Extract the [X, Y] coordinate from the center of the cell holding the provided text.  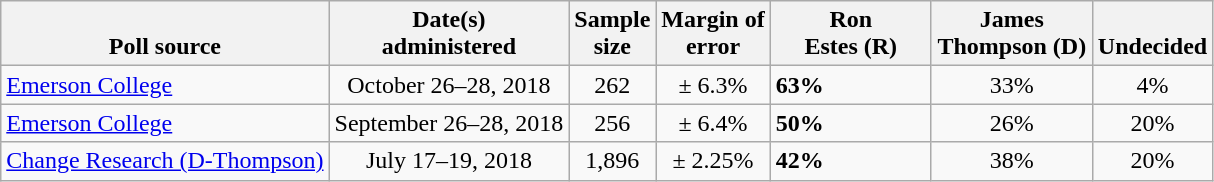
262 [612, 85]
± 6.4% [713, 123]
50% [850, 123]
Change Research (D-Thompson) [165, 161]
26% [1012, 123]
September 26–28, 2018 [449, 123]
Margin oferror [713, 34]
Samplesize [612, 34]
Undecided [1152, 34]
Poll source [165, 34]
JamesThompson (D) [1012, 34]
256 [612, 123]
33% [1012, 85]
38% [1012, 161]
October 26–28, 2018 [449, 85]
4% [1152, 85]
Date(s)administered [449, 34]
± 6.3% [713, 85]
July 17–19, 2018 [449, 161]
± 2.25% [713, 161]
RonEstes (R) [850, 34]
1,896 [612, 161]
42% [850, 161]
63% [850, 85]
